Search for the cell housing the specified text and yield its (X, Y) center coordinate. 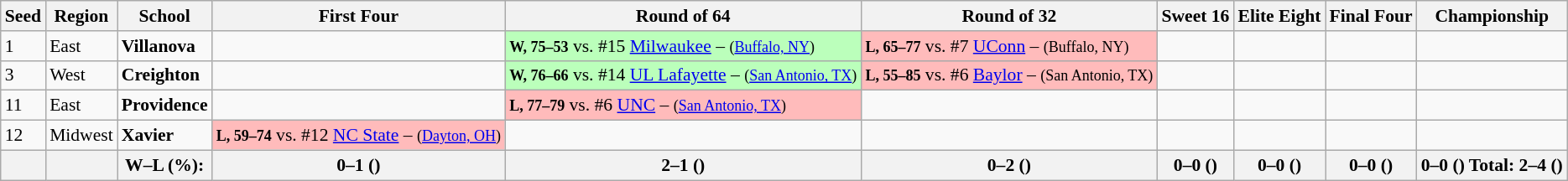
Final Four (1371, 16)
First Four (359, 16)
Providence (164, 106)
12 (23, 136)
Championship (1492, 16)
Villanova (164, 46)
11 (23, 106)
Midwest (81, 136)
L, 55–85 vs. #6 Baylor – (San Antonio, TX) (1008, 75)
L, 59–74 vs. #12 NC State – (Dayton, OH) (359, 136)
Creighton (164, 75)
W, 75–53 vs. #15 Milwaukee – (Buffalo, NY) (683, 46)
L, 65–77 vs. #7 UConn – (Buffalo, NY) (1008, 46)
Round of 32 (1008, 16)
Round of 64 (683, 16)
0–0 () Total: 2–4 () (1492, 165)
L, 77–79 vs. #6 UNC – (San Antonio, TX) (683, 106)
Sweet 16 (1195, 16)
School (164, 16)
W, 76–66 vs. #14 UL Lafayette – (San Antonio, TX) (683, 75)
0–2 () (1008, 165)
Elite Eight (1279, 16)
2–1 () (683, 165)
West (81, 75)
Region (81, 16)
Seed (23, 16)
W–L (%): (164, 165)
Xavier (164, 136)
3 (23, 75)
0–1 () (359, 165)
1 (23, 46)
